Scan for the cell matching the given text and deliver its (X, Y) coordinate at center. 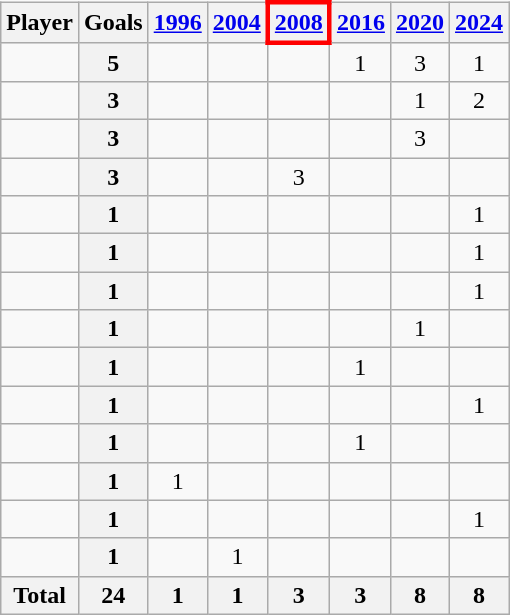
5 (113, 62)
2 (480, 100)
24 (113, 595)
2008 (299, 22)
2020 (420, 22)
Player (40, 22)
2004 (238, 22)
2016 (360, 22)
Total (40, 595)
1996 (178, 22)
2024 (480, 22)
Goals (113, 22)
